Return [X, Y] of the center of cell containing provided text 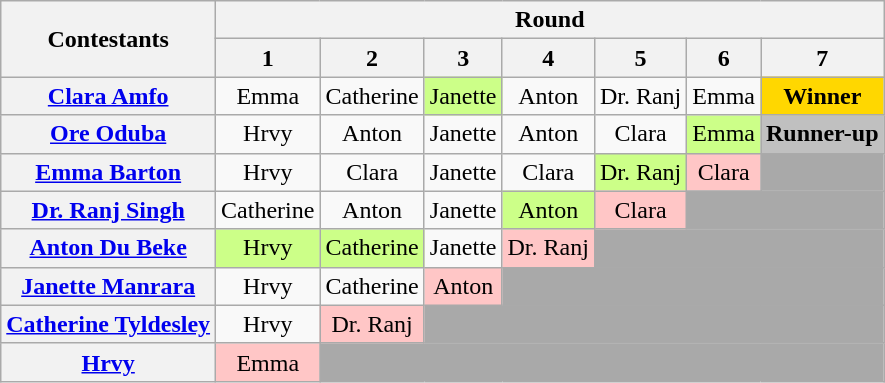
5 [640, 58]
Round [550, 20]
Winner [822, 96]
6 [724, 58]
Contestants [108, 39]
Dr. Ranj Singh [108, 210]
4 [548, 58]
Ore Oduba [108, 134]
Runner-up [822, 134]
Clara Amfo [108, 96]
Janette Manrara [108, 286]
Anton Du Beke [108, 248]
2 [372, 58]
Emma Barton [108, 172]
Catherine Tyldesley [108, 324]
1 [268, 58]
7 [822, 58]
3 [463, 58]
